Extract the [X, Y] coordinate from the center of the cell holding the provided text.  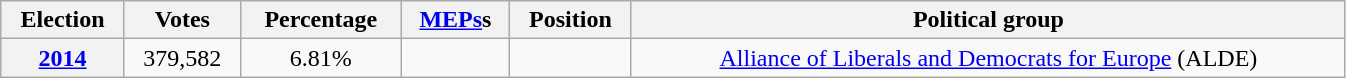
6.81% [320, 58]
Election [63, 20]
Percentage [320, 20]
Political group [988, 20]
MEPss [455, 20]
Position [570, 20]
2014 [63, 58]
379,582 [182, 58]
Votes [182, 20]
Alliance of Liberals and Democrats for Europe (ALDE) [988, 58]
